From the cell containing the given text, extract its center point as (x, y) coordinate. 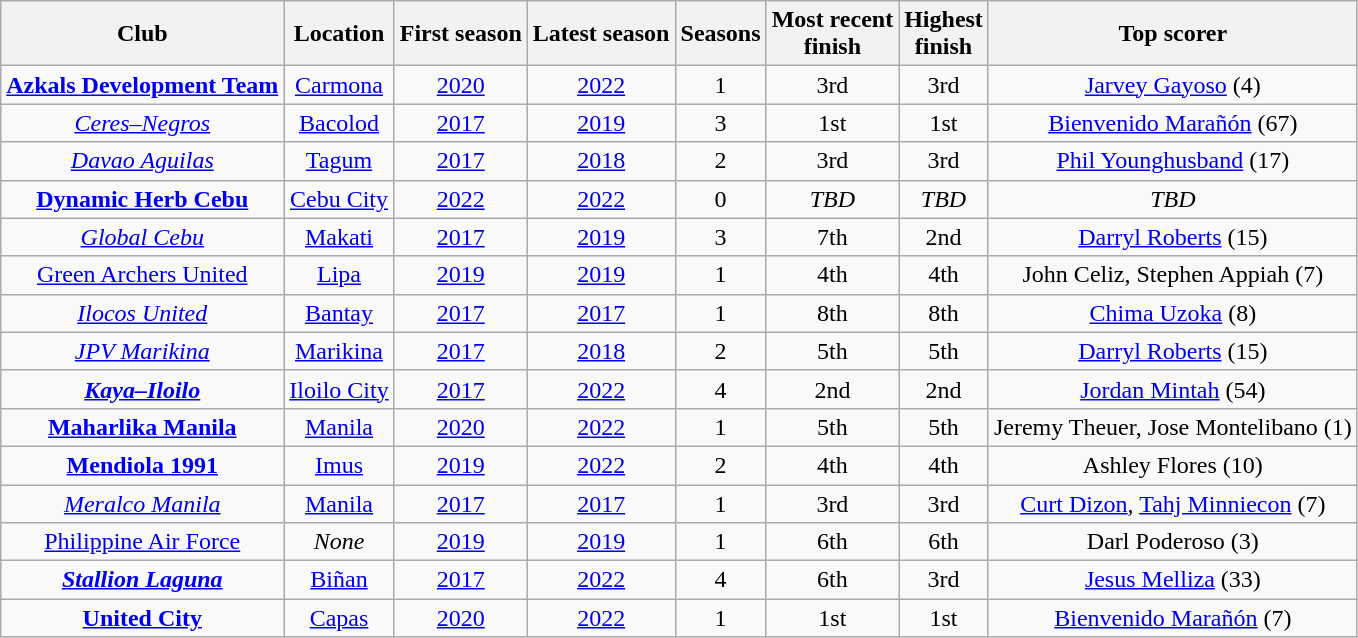
Tagum (339, 161)
First season (460, 34)
Bacolod (339, 123)
None (339, 542)
John Celiz, Stephen Appiah (7) (1172, 275)
Imus (339, 465)
Ilocos United (142, 313)
Cebu City (339, 199)
7th (832, 237)
Iloilo City (339, 389)
Jesus Melliza (33) (1172, 580)
Jordan Mintah (54) (1172, 389)
Capas (339, 618)
Club (142, 34)
Azkals Development Team (142, 85)
0 (720, 199)
Global Cebu (142, 237)
Green Archers United (142, 275)
Lipa (339, 275)
Jeremy Theuer, Jose Montelibano (1) (1172, 427)
Location (339, 34)
Maharlika Manila (142, 427)
Mendiola 1991 (142, 465)
Curt Dizon, Tahj Minniecon (7) (1172, 503)
JPV Marikina (142, 351)
Ashley Flores (10) (1172, 465)
Dynamic Herb Cebu (142, 199)
Marikina (339, 351)
Stallion Laguna (142, 580)
Bantay (339, 313)
Seasons (720, 34)
Bienvenido Marañón (7) (1172, 618)
Bienvenido Marañón (67) (1172, 123)
Davao Aguilas (142, 161)
Latest season (601, 34)
Biñan (339, 580)
Top scorer (1172, 34)
Meralco Manila (142, 503)
Kaya–Iloilo (142, 389)
Philippine Air Force (142, 542)
Ceres–Negros (142, 123)
Chima Uzoka (8) (1172, 313)
Highestfinish (944, 34)
Darl Poderoso (3) (1172, 542)
Carmona (339, 85)
Jarvey Gayoso (4) (1172, 85)
Phil Younghusband (17) (1172, 161)
United City (142, 618)
Most recentfinish (832, 34)
Makati (339, 237)
